Provide the (X, Y) coordinate of the cell's center where the given text is located.  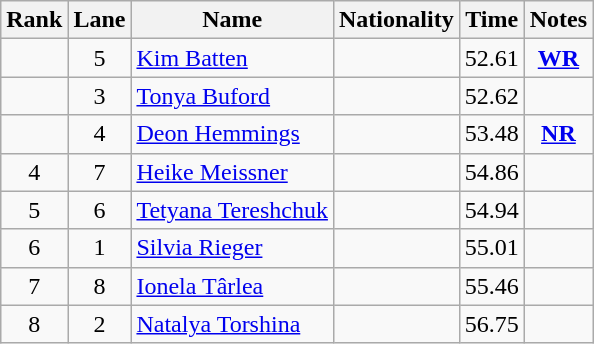
3 (100, 96)
52.61 (492, 58)
Tetyana Tereshchuk (232, 210)
Lane (100, 20)
WR (558, 58)
Rank (34, 20)
Tonya Buford (232, 96)
Notes (558, 20)
54.94 (492, 210)
Heike Meissner (232, 172)
54.86 (492, 172)
55.01 (492, 248)
Natalya Torshina (232, 324)
Time (492, 20)
56.75 (492, 324)
Nationality (396, 20)
Silvia Rieger (232, 248)
Deon Hemmings (232, 134)
Kim Batten (232, 58)
2 (100, 324)
Ionela Târlea (232, 286)
Name (232, 20)
52.62 (492, 96)
55.46 (492, 286)
1 (100, 248)
53.48 (492, 134)
NR (558, 134)
